Detect which cell encompasses the target text, then output its (x, y) center coordinate. 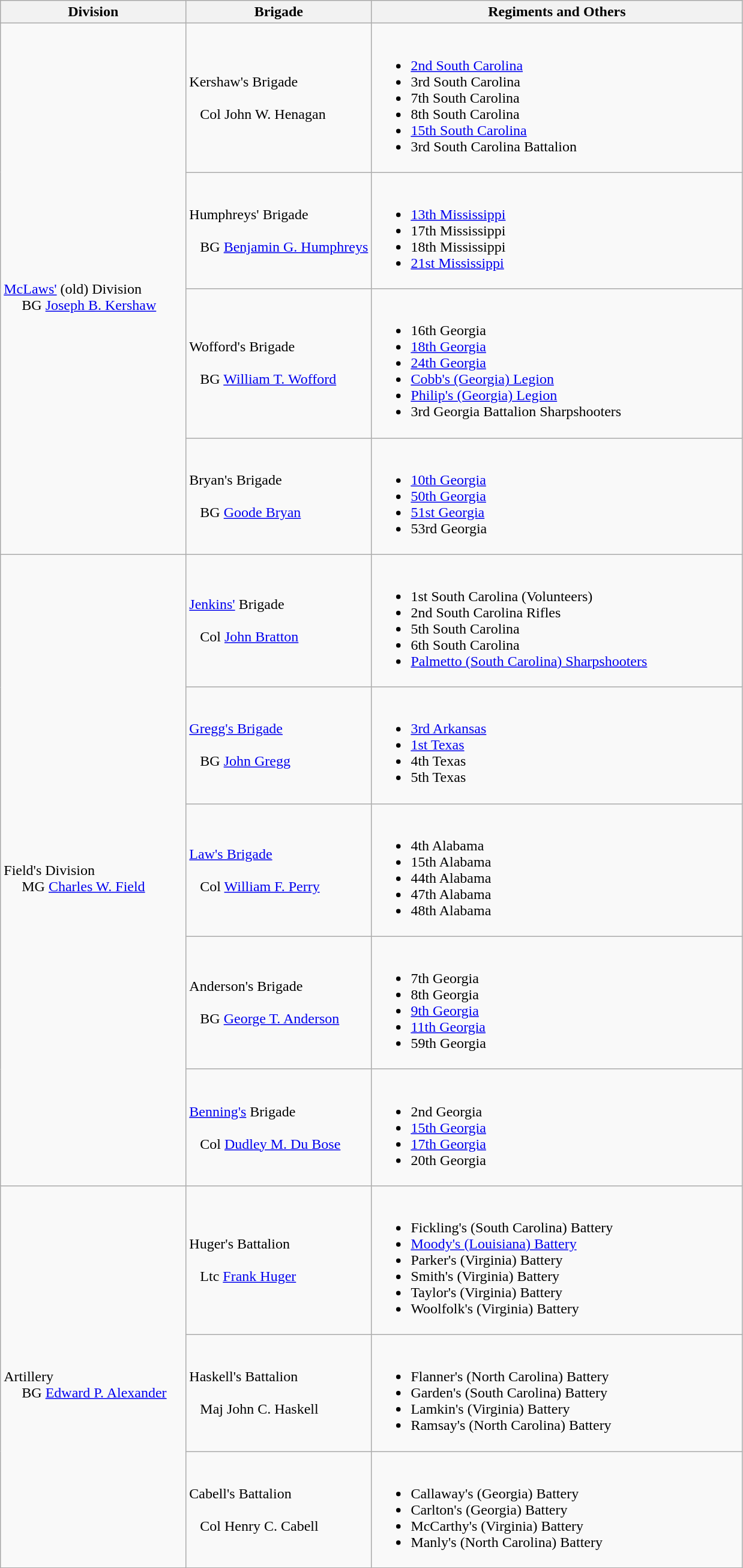
Law's Brigade Col William F. Perry (278, 870)
2nd South Carolina3rd South Carolina7th South Carolina8th South Carolina15th South Carolina3rd South Carolina Battalion (557, 98)
3rd Arkansas1st Texas4th Texas5th Texas (557, 745)
Field's Division MG Charles W. Field (94, 870)
1st South Carolina (Volunteers)2nd South Carolina Rifles5th South Carolina6th South CarolinaPalmetto (South Carolina) Sharpshooters (557, 621)
10th Georgia50th Georgia51st Georgia53rd Georgia (557, 496)
Regiments and Others (557, 12)
2nd Georgia15th Georgia17th Georgia20th Georgia (557, 1127)
Benning's Brigade Col Dudley M. Du Bose (278, 1127)
Anderson's Brigade BG George T. Anderson (278, 1003)
Brigade (278, 12)
Haskell's Battalion Maj John C. Haskell (278, 1393)
Division (94, 12)
16th Georgia18th Georgia24th GeorgiaCobb's (Georgia) LegionPhilip's (Georgia) Legion3rd Georgia Battalion Sharpshooters (557, 363)
Cabell's Battalion Col Henry C. Cabell (278, 1509)
Humphreys' Brigade BG Benjamin G. Humphreys (278, 231)
Artillery BG Edward P. Alexander (94, 1376)
13th Mississippi17th Mississippi18th Mississippi21st Mississippi (557, 231)
7th Georgia8th Georgia9th Georgia11th Georgia59th Georgia (557, 1003)
Huger's Battalion Ltc Frank Huger (278, 1260)
4th Alabama15th Alabama44th Alabama47th Alabama48th Alabama (557, 870)
Bryan's Brigade BG Goode Bryan (278, 496)
McLaws' (old) Division BG Joseph B. Kershaw (94, 289)
Gregg's Brigade BG John Gregg (278, 745)
Kershaw's Brigade Col John W. Henagan (278, 98)
Jenkins' Brigade Col John Bratton (278, 621)
Flanner's (North Carolina) BatteryGarden's (South Carolina) BatteryLamkin's (Virginia) BatteryRamsay's (North Carolina) Battery (557, 1393)
Wofford's Brigade BG William T. Wofford (278, 363)
Callaway's (Georgia) BatteryCarlton's (Georgia) BatteryMcCarthy's (Virginia) BatteryManly's (North Carolina) Battery (557, 1509)
